Determine the (x, y) coordinate at the center of the cell enclosing the given text.  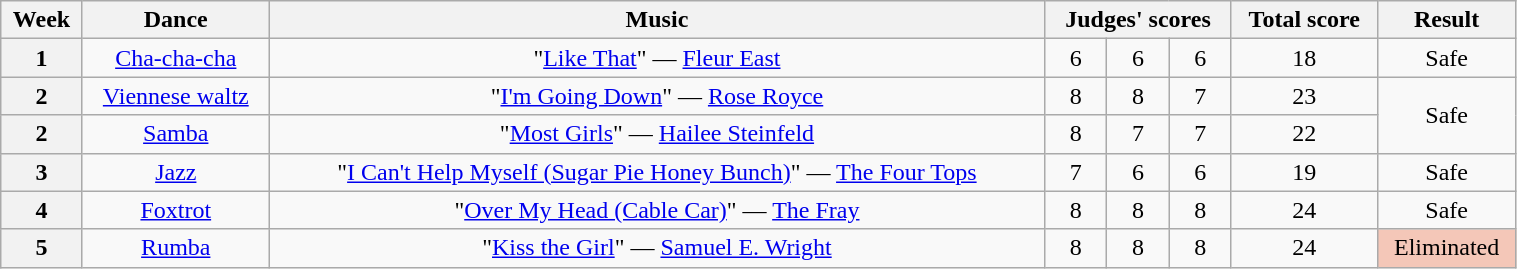
3 (42, 172)
Dance (176, 20)
"Over My Head (Cable Car)" — The Fray (656, 210)
19 (1304, 172)
"I Can't Help Myself (Sugar Pie Honey Bunch)" — The Four Tops (656, 172)
Cha-cha-cha (176, 58)
Viennese waltz (176, 96)
Foxtrot (176, 210)
"Kiss the Girl" — Samuel E. Wright (656, 248)
"I'm Going Down" — Rose Royce (656, 96)
"Most Girls" — Hailee Steinfeld (656, 134)
Total score (1304, 20)
5 (42, 248)
Music (656, 20)
Samba (176, 134)
1 (42, 58)
Jazz (176, 172)
"Like That" — Fleur East (656, 58)
Eliminated (1446, 248)
4 (42, 210)
Result (1446, 20)
Week (42, 20)
22 (1304, 134)
Judges' scores (1138, 20)
18 (1304, 58)
23 (1304, 96)
Rumba (176, 248)
